Provide the (X, Y) coordinate of the cell's center where the given text is located.  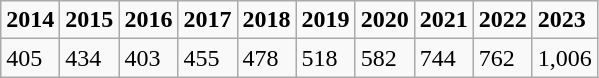
2015 (90, 20)
744 (444, 58)
2018 (266, 20)
582 (384, 58)
2020 (384, 20)
518 (326, 58)
455 (208, 58)
2019 (326, 20)
2022 (502, 20)
434 (90, 58)
405 (30, 58)
2016 (148, 20)
2023 (564, 20)
478 (266, 58)
2014 (30, 20)
403 (148, 58)
762 (502, 58)
2017 (208, 20)
2021 (444, 20)
1,006 (564, 58)
